Locate the cell with the specified text and output its [X, Y] center coordinate. 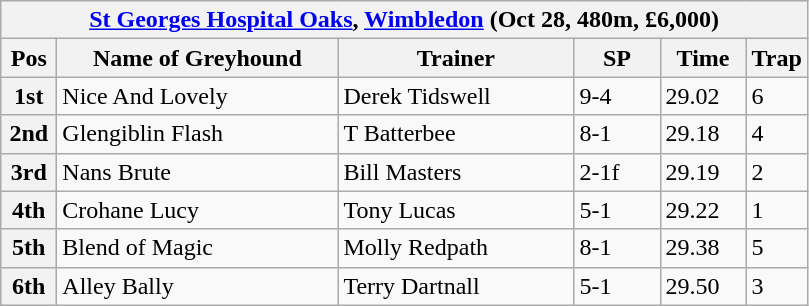
29.02 [703, 96]
T Batterbee [456, 134]
1st [29, 96]
Crohane Lucy [198, 210]
SP [617, 58]
Tony Lucas [456, 210]
4th [29, 210]
St Georges Hospital Oaks, Wimbledon (Oct 28, 480m, £6,000) [404, 20]
Pos [29, 58]
Bill Masters [456, 172]
2-1f [617, 172]
Trap [776, 58]
Name of Greyhound [198, 58]
4 [776, 134]
Nans Brute [198, 172]
29.38 [703, 248]
Blend of Magic [198, 248]
Nice And Lovely [198, 96]
6th [29, 286]
Time [703, 58]
Derek Tidswell [456, 96]
29.50 [703, 286]
5 [776, 248]
Glengiblin Flash [198, 134]
3rd [29, 172]
29.22 [703, 210]
2 [776, 172]
2nd [29, 134]
29.19 [703, 172]
Terry Dartnall [456, 286]
1 [776, 210]
5th [29, 248]
Alley Bally [198, 286]
Molly Redpath [456, 248]
29.18 [703, 134]
3 [776, 286]
Trainer [456, 58]
9-4 [617, 96]
6 [776, 96]
